Identify which cell holds the provided text, then report its [x, y] central coordinate. 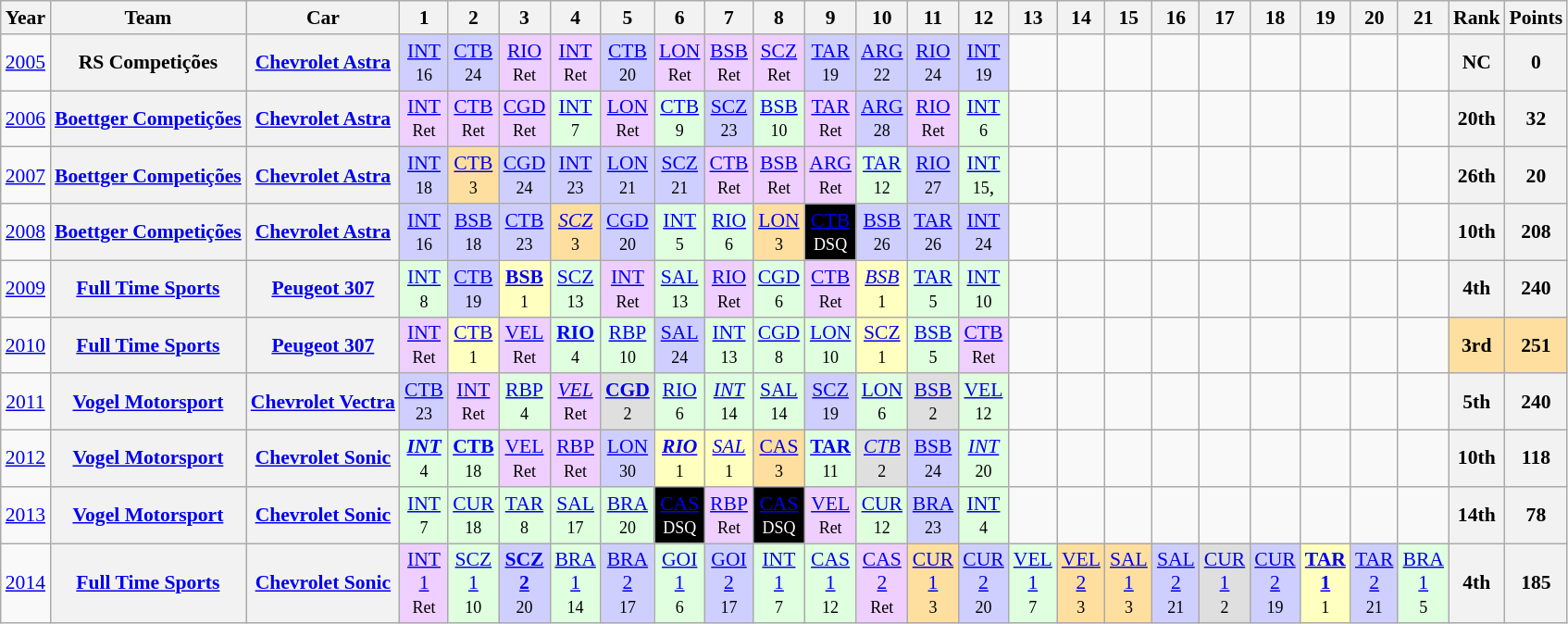
TARRet [830, 119]
INT23 [576, 176]
INT24 [983, 231]
78 [1537, 515]
Rank [1477, 18]
2 [474, 18]
CTB24 [474, 63]
INT20 [983, 459]
CGDRet [525, 119]
Year [26, 18]
BRA20 [628, 515]
CTBDSQ [830, 231]
BRA23 [933, 515]
CTB19 [474, 289]
INT5 [679, 231]
SCZ1 [882, 344]
15 [1129, 18]
SCZ3 [576, 231]
32 [1537, 119]
2009 [26, 289]
14 [1081, 18]
208 [1537, 231]
2014 [26, 583]
CAS112 [830, 583]
RBP10 [628, 344]
17 [1226, 18]
SAL17 [576, 515]
CGD20 [628, 231]
VEL23 [1081, 583]
3rd [1477, 344]
3 [525, 18]
INT17 [779, 583]
INT19 [983, 63]
NC [1477, 63]
21 [1424, 18]
INT6 [983, 119]
18 [1276, 18]
2010 [26, 344]
26th [1477, 176]
12 [983, 18]
RIO1 [679, 459]
2007 [26, 176]
ARGRet [830, 176]
5th [1477, 402]
16 [1176, 18]
LON21 [628, 176]
RIO24 [933, 63]
2008 [26, 231]
ARG28 [882, 119]
CTB20 [628, 63]
RBP4 [525, 402]
LON3 [779, 231]
19 [1325, 18]
SAL221 [1176, 583]
SCZ23 [728, 119]
BSB5 [933, 344]
CTB18 [474, 459]
CTB9 [679, 119]
LON10 [830, 344]
BSB24 [933, 459]
CGD8 [779, 344]
Chevrolet Vectra [323, 402]
Points [1537, 18]
CGD24 [525, 176]
INT14 [728, 402]
SCZ110 [474, 583]
11 [933, 18]
BRA217 [628, 583]
SAL14 [779, 402]
SAL1 [728, 459]
CUR220 [983, 583]
CTB3 [474, 176]
CGD6 [779, 289]
TAR5 [933, 289]
INT1Ret [424, 583]
BRA15 [1424, 583]
BSB26 [882, 231]
8 [779, 18]
SAL24 [679, 344]
1 [424, 18]
GOI217 [728, 583]
20th [1477, 119]
TAR12 [882, 176]
INT10 [983, 289]
7 [728, 18]
RS Competições [148, 63]
RIO4 [576, 344]
2005 [26, 63]
CASDSQ [679, 515]
SCZ19 [830, 402]
CTB2 [882, 459]
LON6 [882, 402]
SCZ21 [679, 176]
2006 [26, 119]
CGD2 [628, 402]
CUR219 [1276, 583]
0 [1537, 63]
251 [1537, 344]
4 [576, 18]
BSB18 [474, 231]
TAR19 [830, 63]
SCZ13 [576, 289]
TAR26 [933, 231]
CAS2Ret [882, 583]
CUR13 [933, 583]
RIO27 [933, 176]
SCZ220 [525, 583]
2012 [26, 459]
13 [1033, 18]
6 [679, 18]
CAS DSQ [779, 515]
SCZRet [779, 63]
TAR221 [1375, 583]
INT8 [424, 289]
INT15, [983, 176]
INT18 [424, 176]
LON30 [628, 459]
CUR18 [474, 515]
2011 [26, 402]
VEL17 [1033, 583]
5 [628, 18]
BSB2 [933, 402]
BSB10 [779, 119]
Car [323, 18]
GOI16 [679, 583]
185 [1537, 583]
2013 [26, 515]
CTB1 [474, 344]
BRA114 [576, 583]
10 [882, 18]
ARG22 [882, 63]
TAR8 [525, 515]
14th [1477, 515]
VEL12 [983, 402]
CAS3 [779, 459]
INT13 [728, 344]
Team [148, 18]
9 [830, 18]
118 [1537, 459]
